Return the [x, y] coordinate for the center point of the cell that contains the specified text.  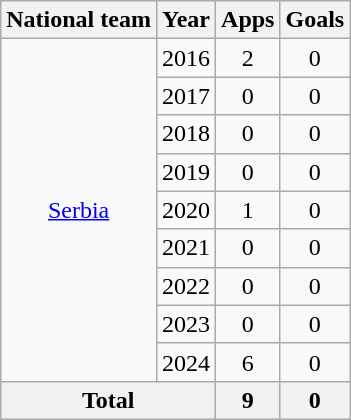
Total [108, 400]
2022 [186, 286]
Apps [248, 20]
National team [79, 20]
2019 [186, 172]
9 [248, 400]
2017 [186, 96]
2018 [186, 134]
1 [248, 210]
Serbia [79, 210]
2024 [186, 362]
Year [186, 20]
2021 [186, 248]
6 [248, 362]
2020 [186, 210]
2 [248, 58]
2023 [186, 324]
2016 [186, 58]
Goals [315, 20]
